Output the (x, y) coordinate of the center of the cell containing the given text.  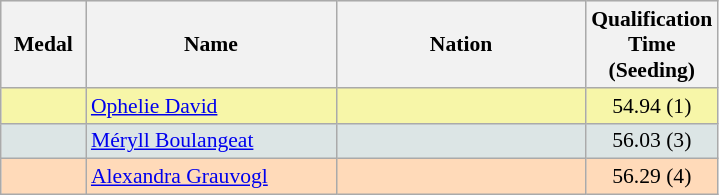
Nation (461, 44)
Medal (44, 44)
54.94 (1) (652, 106)
56.03 (3) (652, 141)
Méryll Boulangeat (211, 141)
Name (211, 44)
Qualification Time (Seeding) (652, 44)
Ophelie David (211, 106)
Alexandra Grauvogl (211, 177)
56.29 (4) (652, 177)
